Identify which cell holds the provided text, then report its [x, y] central coordinate. 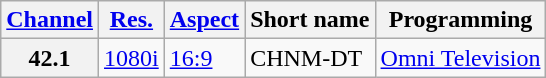
Programming [460, 20]
1080i [132, 58]
Short name [310, 20]
16:9 [204, 58]
Omni Television [460, 58]
Res. [132, 20]
42.1 [50, 58]
Aspect [204, 20]
CHNM-DT [310, 58]
Channel [50, 20]
